Determine the [x, y] coordinate at the center of the cell enclosing the given text.  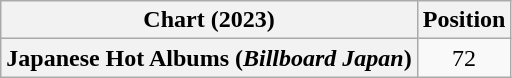
Chart (2023) [209, 20]
72 [464, 58]
Japanese Hot Albums (Billboard Japan) [209, 58]
Position [464, 20]
